Scan for the cell matching the given text and deliver its (X, Y) coordinate at center. 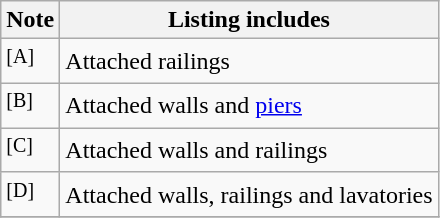
Attached walls and railings (249, 150)
[C] (30, 150)
Listing includes (249, 20)
[A] (30, 62)
Attached walls, railings and lavatories (249, 194)
Attached railings (249, 62)
[D] (30, 194)
[B] (30, 106)
Note (30, 20)
Attached walls and piers (249, 106)
